Determine the [x, y] coordinate at the center of the cell enclosing the given text.  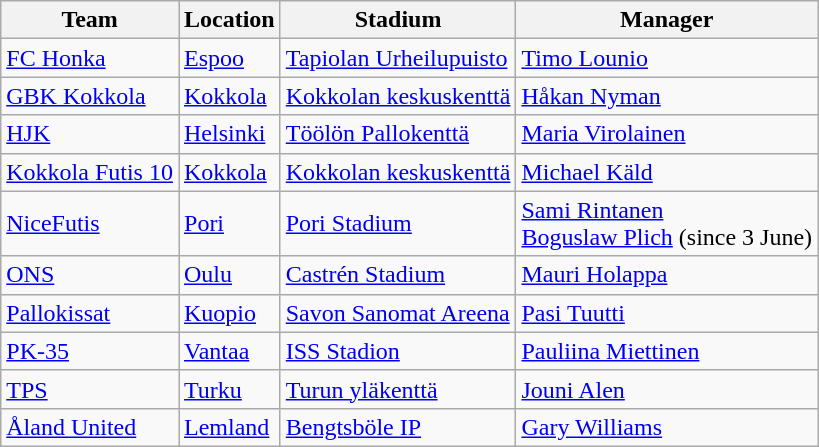
Pori [229, 224]
FC Honka [90, 58]
Castrén Stadium [398, 275]
HJK [90, 134]
Maria Virolainen [667, 134]
Turku [229, 389]
PK-35 [90, 351]
Espoo [229, 58]
Pauliina Miettinen [667, 351]
Vantaa [229, 351]
Tapiolan Urheilupuisto [398, 58]
Mauri Holappa [667, 275]
Åland United [90, 427]
Stadium [398, 20]
Timo Lounio [667, 58]
Gary Williams [667, 427]
Kuopio [229, 313]
Håkan Nyman [667, 96]
Location [229, 20]
Lemland [229, 427]
TPS [90, 389]
Michael Käld [667, 172]
Pallokissat [90, 313]
Savon Sanomat Areena [398, 313]
Manager [667, 20]
NiceFutis [90, 224]
Helsinki [229, 134]
Jouni Alen [667, 389]
Team [90, 20]
ONS [90, 275]
Kokkola Futis 10 [90, 172]
ISS Stadion [398, 351]
Oulu [229, 275]
Turun yläkenttä [398, 389]
Bengtsböle IP [398, 427]
GBK Kokkola [90, 96]
Pasi Tuutti [667, 313]
Pori Stadium [398, 224]
Töölön Pallokenttä [398, 134]
Sami Rintanen Boguslaw Plich (since 3 June) [667, 224]
